Scan for the cell matching the given text and deliver its [x, y] coordinate at center. 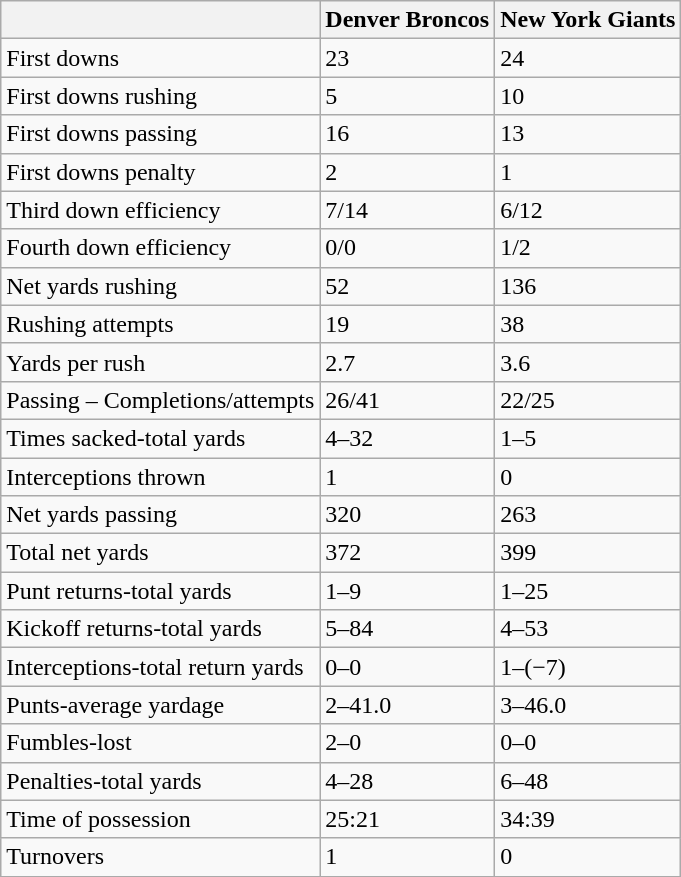
Kickoff returns-total yards [160, 629]
6–48 [588, 781]
Yards per rush [160, 362]
3–46.0 [588, 705]
Fourth down efficiency [160, 248]
2 [408, 172]
First downs [160, 58]
19 [408, 324]
Interceptions thrown [160, 477]
First downs rushing [160, 96]
320 [408, 515]
1–25 [588, 591]
2–0 [408, 743]
Net yards passing [160, 515]
Fumbles-lost [160, 743]
372 [408, 553]
7/14 [408, 210]
Penalties-total yards [160, 781]
25:21 [408, 819]
23 [408, 58]
Denver Broncos [408, 20]
Interceptions-total return yards [160, 667]
First downs penalty [160, 172]
1–(−7) [588, 667]
4–32 [408, 438]
Third down efficiency [160, 210]
Time of possession [160, 819]
10 [588, 96]
26/41 [408, 400]
0/0 [408, 248]
Total net yards [160, 553]
2–41.0 [408, 705]
Net yards rushing [160, 286]
6/12 [588, 210]
New York Giants [588, 20]
263 [588, 515]
Punt returns-total yards [160, 591]
399 [588, 553]
Times sacked-total yards [160, 438]
5 [408, 96]
First downs passing [160, 134]
16 [408, 134]
Rushing attempts [160, 324]
2.7 [408, 362]
3.6 [588, 362]
Turnovers [160, 857]
24 [588, 58]
Punts-average yardage [160, 705]
Passing – Completions/attempts [160, 400]
22/25 [588, 400]
5–84 [408, 629]
38 [588, 324]
1–9 [408, 591]
4–53 [588, 629]
1–5 [588, 438]
1/2 [588, 248]
34:39 [588, 819]
52 [408, 286]
13 [588, 134]
4–28 [408, 781]
136 [588, 286]
